Output the (X, Y) coordinate of the center of the cell containing the given text.  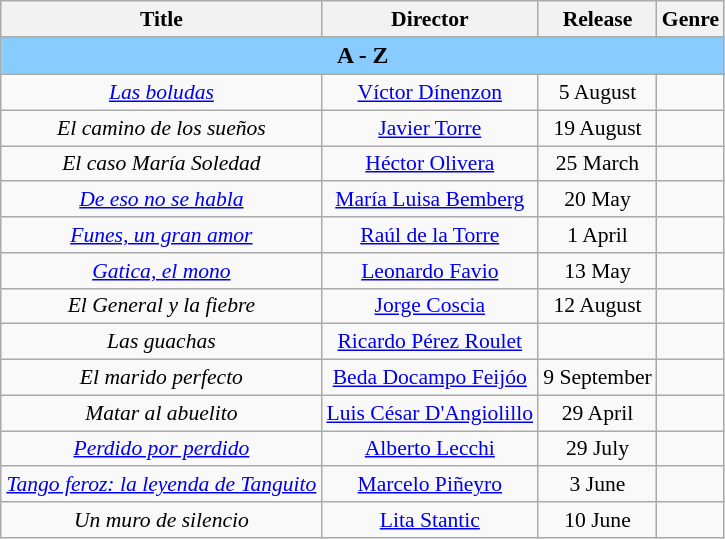
Funes, un gran amor (161, 235)
Jorge Coscia (430, 306)
Javier Torre (430, 128)
El caso María Soledad (161, 164)
12 August (598, 306)
20 May (598, 200)
Lita Stantic (430, 520)
Gatica, el mono (161, 271)
Marcelo Piñeyro (430, 485)
Las guachas (161, 342)
Un muro de silencio (161, 520)
Héctor Olivera (430, 164)
1 April (598, 235)
El marido perfecto (161, 378)
De eso no se habla (161, 200)
Perdido por perdido (161, 449)
Matar al abuelito (161, 413)
Raúl de la Torre (430, 235)
Ricardo Pérez Roulet (430, 342)
29 April (598, 413)
Las boludas (161, 93)
Genre (690, 19)
Víctor Dínenzon (430, 93)
25 March (598, 164)
Release (598, 19)
A - Z (362, 56)
3 June (598, 485)
29 July (598, 449)
10 June (598, 520)
El camino de los sueños (161, 128)
Director (430, 19)
Title (161, 19)
13 May (598, 271)
El General y la fiebre (161, 306)
María Luisa Bemberg (430, 200)
9 September (598, 378)
Tango feroz: la leyenda de Tanguito (161, 485)
Alberto Lecchi (430, 449)
Beda Docampo Feijóo (430, 378)
5 August (598, 93)
19 August (598, 128)
Luis César D'Angiolillo (430, 413)
Leonardo Favio (430, 271)
